Return the [x, y] coordinate for the center point of the cell that contains the specified text.  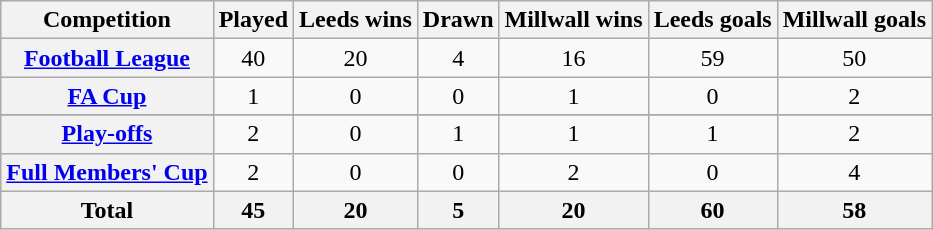
Leeds goals [712, 20]
58 [854, 210]
Play-offs [107, 134]
Played [253, 20]
Total [107, 210]
Millwall goals [854, 20]
Football League [107, 58]
Millwall wins [574, 20]
59 [712, 58]
Full Members' Cup [107, 172]
5 [458, 210]
50 [854, 58]
40 [253, 58]
45 [253, 210]
Competition [107, 20]
Drawn [458, 20]
60 [712, 210]
FA Cup [107, 96]
Leeds wins [356, 20]
16 [574, 58]
